Extract the [X, Y] coordinate from the center of the cell holding the provided text.  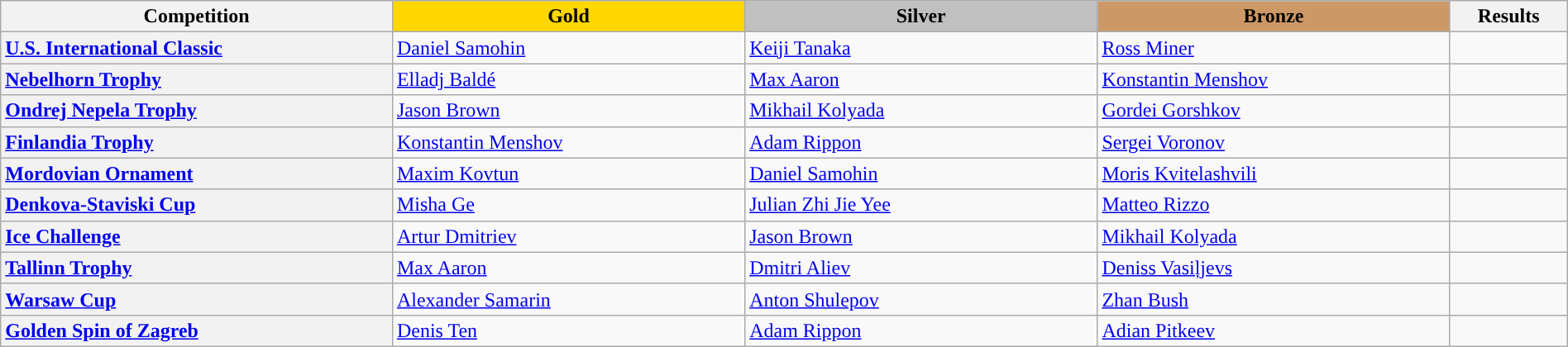
Artur Dmitriev [568, 236]
Gold [568, 17]
Dmitri Aliev [921, 268]
Denis Ten [568, 330]
Bronze [1274, 17]
Alexander Samarin [568, 299]
Keiji Tanaka [921, 48]
Ross Miner [1274, 48]
Elladj Baldé [568, 79]
Misha Ge [568, 205]
Anton Shulepov [921, 299]
Julian Zhi Jie Yee [921, 205]
Tallinn Trophy [197, 268]
Denkova-Staviski Cup [197, 205]
Adian Pitkeev [1274, 330]
Mordovian Ornament [197, 173]
Nebelhorn Trophy [197, 79]
Deniss Vasiļjevs [1274, 268]
U.S. International Classic [197, 48]
Warsaw Cup [197, 299]
Golden Spin of Zagreb [197, 330]
Competition [197, 17]
Finlandia Trophy [197, 142]
Gordei Gorshkov [1274, 111]
Maxim Kovtun [568, 173]
Results [1508, 17]
Ondrej Nepela Trophy [197, 111]
Silver [921, 17]
Ice Challenge [197, 236]
Sergei Voronov [1274, 142]
Moris Kvitelashvili [1274, 173]
Matteo Rizzo [1274, 205]
Zhan Bush [1274, 299]
